Provide the [x, y] coordinate of the cell's center where the given text is located.  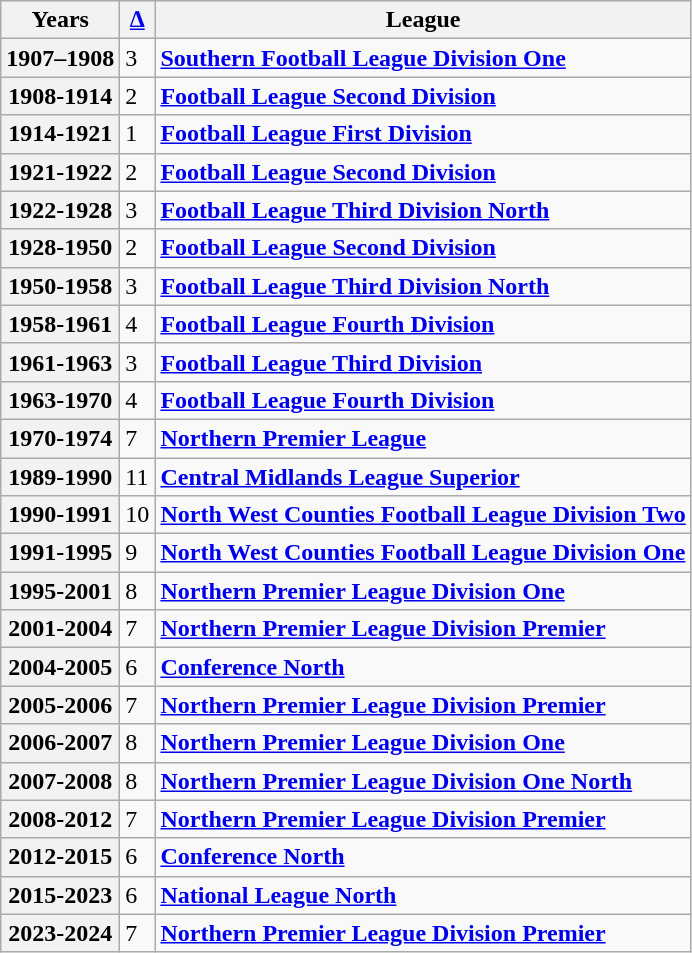
2012-2015 [60, 857]
2006-2007 [60, 743]
9 [138, 553]
1928-1950 [60, 248]
Southern Football League Division One [423, 58]
1950-1958 [60, 286]
Years [60, 20]
1907–1908 [60, 58]
Central Midlands League Superior [423, 477]
1922-1928 [60, 210]
2023-2024 [60, 933]
2005-2006 [60, 705]
1921-1922 [60, 172]
Football League Third Division [423, 362]
1995-2001 [60, 591]
10 [138, 515]
Football League First Division [423, 134]
1991-1995 [60, 553]
2004-2005 [60, 667]
North West Counties Football League Division Two [423, 515]
League [423, 20]
Northern Premier League [423, 438]
1990-1991 [60, 515]
2001-2004 [60, 629]
1914-1921 [60, 134]
2008-2012 [60, 819]
1908-1914 [60, 96]
North West Counties Football League Division One [423, 553]
National League North [423, 895]
1958-1961 [60, 324]
1963-1970 [60, 400]
11 [138, 477]
1 [138, 134]
2015-2023 [60, 895]
∆ [138, 20]
1961-1963 [60, 362]
Northern Premier League Division One North [423, 781]
1970-1974 [60, 438]
1989-1990 [60, 477]
2007-2008 [60, 781]
